Detect which cell encompasses the target text, then output its [X, Y] center coordinate. 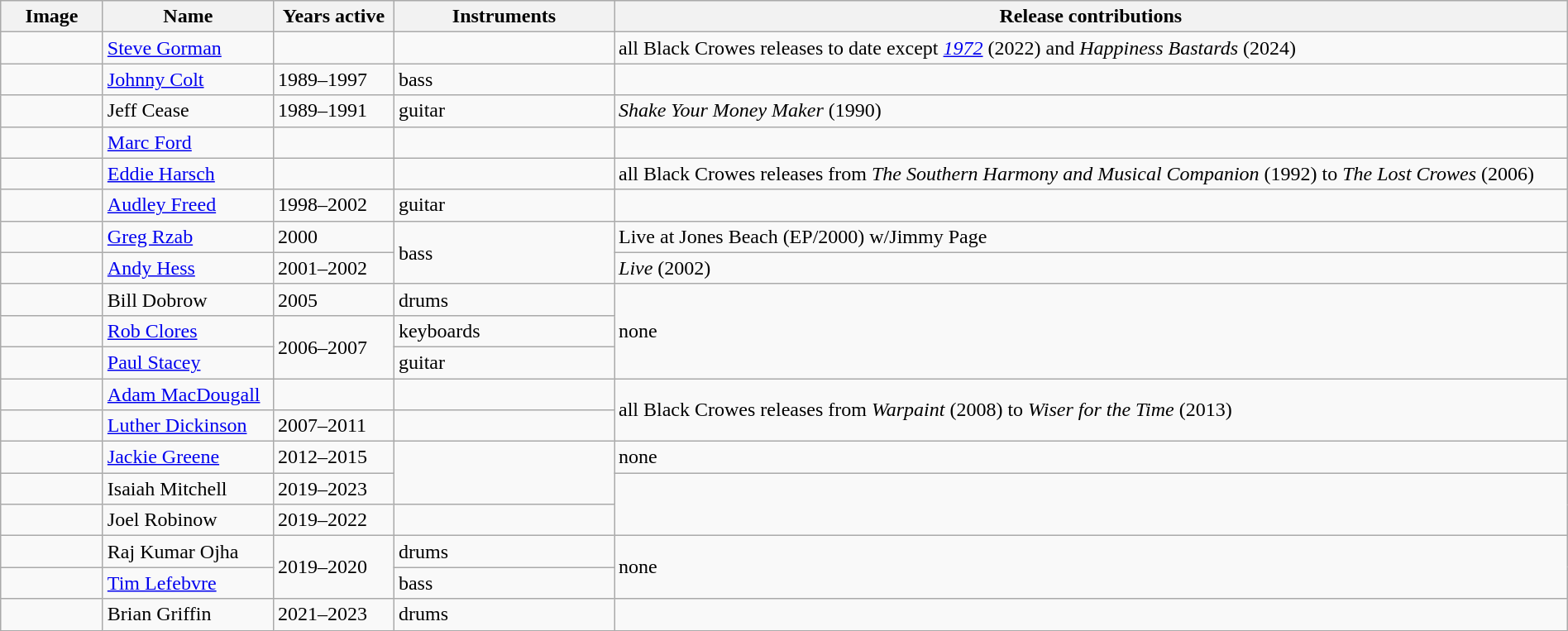
Bill Dobrow [188, 299]
all Black Crowes releases from The Southern Harmony and Musical Companion (1992) to The Lost Crowes (2006) [1090, 174]
Luther Dickinson [188, 426]
Joel Robinow [188, 520]
Audley Freed [188, 205]
Andy Hess [188, 268]
2006–2007 [333, 347]
Name [188, 17]
1989–1991 [333, 111]
2019–2020 [333, 567]
Raj Kumar Ojha [188, 552]
Greg Rzab [188, 237]
Live (2002) [1090, 268]
keyboards [504, 331]
2021–2023 [333, 614]
Years active [333, 17]
Brian Griffin [188, 614]
1998–2002 [333, 205]
2019–2022 [333, 520]
1989–1997 [333, 79]
Instruments [504, 17]
Steve Gorman [188, 48]
Paul Stacey [188, 362]
all Black Crowes releases from Warpaint (2008) to Wiser for the Time (2013) [1090, 410]
Johnny Colt [188, 79]
Adam MacDougall [188, 394]
Image [52, 17]
2012–2015 [333, 457]
Isaiah Mitchell [188, 489]
2007–2011 [333, 426]
Shake Your Money Maker (1990) [1090, 111]
Eddie Harsch [188, 174]
Live at Jones Beach (EP/2000) w/Jimmy Page [1090, 237]
Marc Ford [188, 142]
Release contributions [1090, 17]
all Black Crowes releases to date except 1972 (2022) and Happiness Bastards (2024) [1090, 48]
Jeff Cease [188, 111]
Rob Clores [188, 331]
2000 [333, 237]
2005 [333, 299]
Jackie Greene [188, 457]
2019–2023 [333, 489]
Tim Lefebvre [188, 583]
2001–2002 [333, 268]
